From the cell containing the given text, extract its center point as (x, y) coordinate. 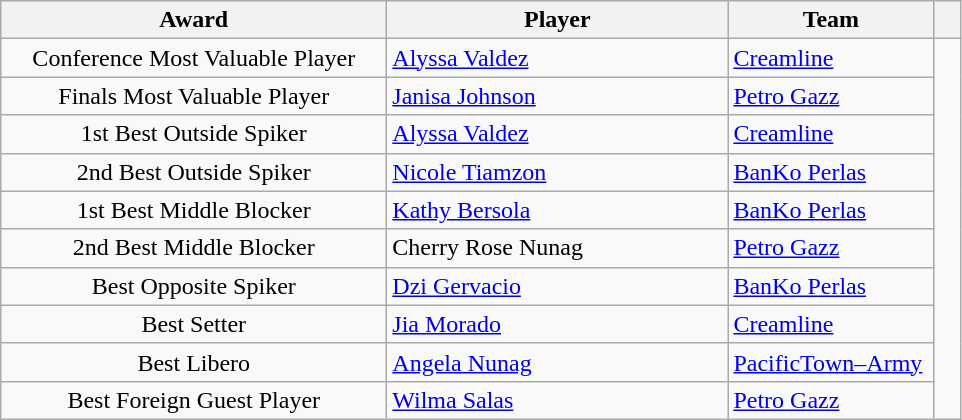
Award (194, 20)
Kathy Bersola (558, 210)
Conference Most Valuable Player (194, 58)
Finals Most Valuable Player (194, 96)
Best Libero (194, 362)
Wilma Salas (558, 400)
Jia Morado (558, 324)
Player (558, 20)
Dzi Gervacio (558, 286)
Janisa Johnson (558, 96)
Angela Nunag (558, 362)
1st Best Outside Spiker (194, 134)
Team (831, 20)
Best Setter (194, 324)
Best Opposite Spiker (194, 286)
Best Foreign Guest Player (194, 400)
Cherry Rose Nunag (558, 248)
Nicole Tiamzon (558, 172)
PacificTown–Army (831, 362)
1st Best Middle Blocker (194, 210)
2nd Best Outside Spiker (194, 172)
2nd Best Middle Blocker (194, 248)
